Output the [x, y] coordinate of the center of the cell containing the given text.  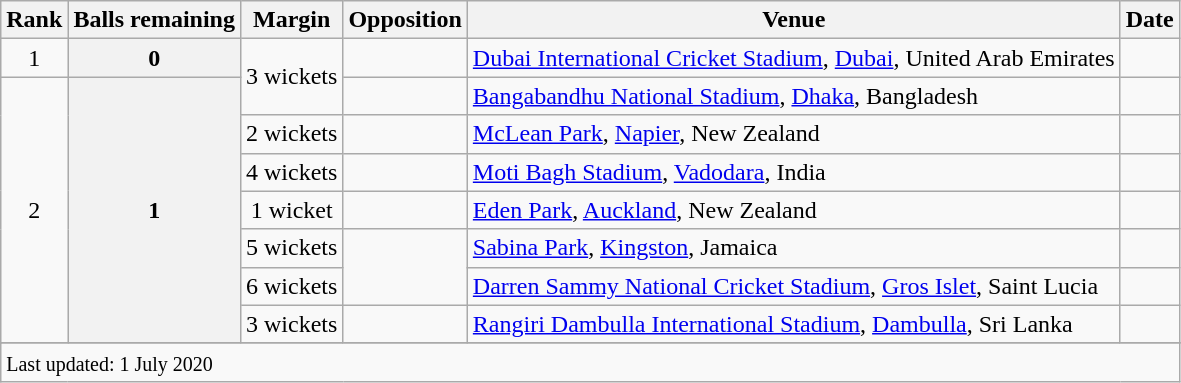
Sabina Park, Kingston, Jamaica [794, 248]
Opposition [405, 20]
Date [1150, 20]
McLean Park, Napier, New Zealand [794, 134]
Bangabandhu National Stadium, Dhaka, Bangladesh [794, 96]
Rank [34, 20]
2 [34, 210]
6 wickets [291, 286]
Last updated: 1 July 2020 [590, 362]
Eden Park, Auckland, New Zealand [794, 210]
Dubai International Cricket Stadium, Dubai, United Arab Emirates [794, 58]
1 wicket [291, 210]
Moti Bagh Stadium, Vadodara, India [794, 172]
Balls remaining [154, 20]
5 wickets [291, 248]
Rangiri Dambulla International Stadium, Dambulla, Sri Lanka [794, 324]
0 [154, 58]
Venue [794, 20]
4 wickets [291, 172]
Margin [291, 20]
2 wickets [291, 134]
Darren Sammy National Cricket Stadium, Gros Islet, Saint Lucia [794, 286]
